Determine the [x, y] coordinate at the center of the cell enclosing the given text.  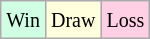
Loss [126, 20]
Draw [72, 20]
Win [24, 20]
